Extract the (x, y) coordinate from the center of the cell holding the provided text.  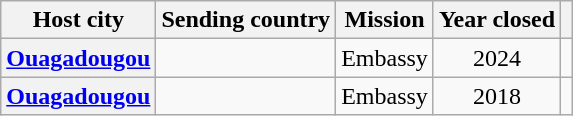
Sending country (246, 20)
2018 (496, 96)
2024 (496, 58)
Year closed (496, 20)
Mission (385, 20)
Host city (78, 20)
